Identify which cell holds the provided text, then report its [x, y] central coordinate. 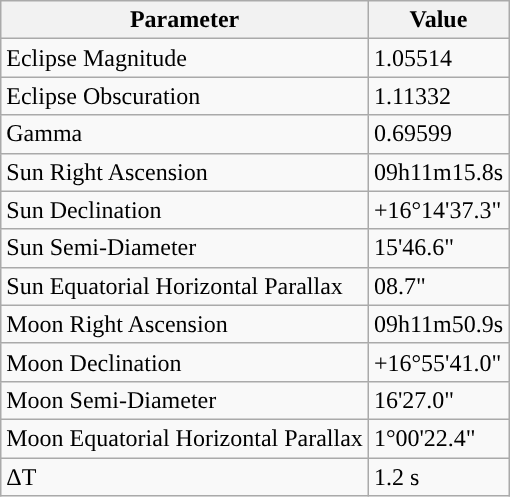
16'27.0" [438, 400]
ΔT [185, 477]
08.7" [438, 286]
Parameter [185, 20]
1.2 s [438, 477]
+16°14'37.3" [438, 210]
09h11m50.9s [438, 324]
1°00'22.4" [438, 438]
Moon Equatorial Horizontal Parallax [185, 438]
09h11m15.8s [438, 172]
Sun Semi-Diameter [185, 248]
Moon Declination [185, 362]
Gamma [185, 134]
0.69599 [438, 134]
Moon Right Ascension [185, 324]
1.11332 [438, 96]
15'46.6" [438, 248]
Eclipse Magnitude [185, 58]
Sun Right Ascension [185, 172]
Sun Equatorial Horizontal Parallax [185, 286]
Sun Declination [185, 210]
1.05514 [438, 58]
Eclipse Obscuration [185, 96]
+16°55'41.0" [438, 362]
Value [438, 20]
Moon Semi-Diameter [185, 400]
